For the text-containing cell, return its midpoint in [X, Y] coordinate format. 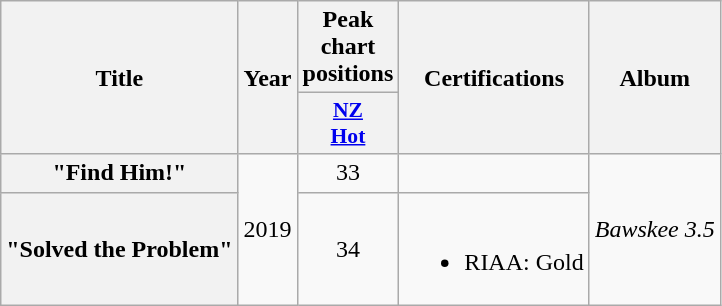
33 [348, 173]
2019 [268, 230]
"Find Him!" [120, 173]
34 [348, 248]
Album [654, 78]
Bawskee 3.5 [654, 230]
"Solved the Problem" [120, 248]
Year [268, 78]
Peakchartpositions [348, 47]
Certifications [494, 78]
Title [120, 78]
RIAA: Gold [494, 248]
NZHot [348, 124]
